Search for the cell housing the specified text and yield its [x, y] center coordinate. 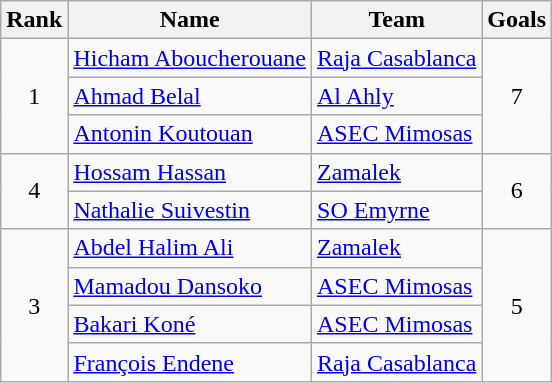
Nathalie Suivestin [190, 210]
Team [397, 20]
5 [517, 305]
6 [517, 191]
Hossam Hassan [190, 172]
7 [517, 96]
Hicham Aboucherouane [190, 58]
Antonin Koutouan [190, 134]
3 [34, 305]
SO Emyrne [397, 210]
Mamadou Dansoko [190, 286]
Abdel Halim Ali [190, 248]
Ahmad Belal [190, 96]
1 [34, 96]
4 [34, 191]
Name [190, 20]
Al Ahly [397, 96]
Bakari Koné [190, 324]
Rank [34, 20]
Goals [517, 20]
François Endene [190, 362]
